Detect which cell encompasses the target text, then output its (x, y) center coordinate. 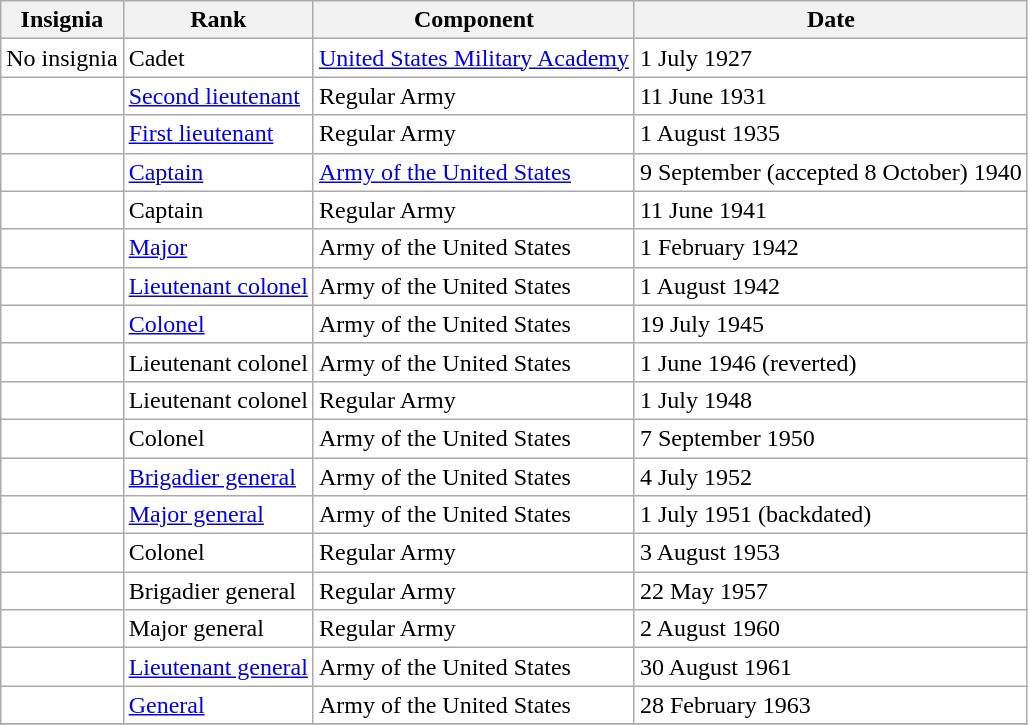
United States Military Academy (474, 58)
Component (474, 20)
Lieutenant general (218, 667)
1 July 1951 (backdated) (830, 515)
General (218, 705)
2 August 1960 (830, 629)
First lieutenant (218, 134)
Cadet (218, 58)
1 August 1935 (830, 134)
Insignia (62, 20)
4 July 1952 (830, 477)
No insignia (62, 58)
1 July 1927 (830, 58)
Date (830, 20)
Second lieutenant (218, 96)
1 June 1946 (reverted) (830, 362)
22 May 1957 (830, 591)
1 August 1942 (830, 286)
30 August 1961 (830, 667)
3 August 1953 (830, 553)
11 June 1931 (830, 96)
1 February 1942 (830, 248)
19 July 1945 (830, 324)
Rank (218, 20)
9 September (accepted 8 October) 1940 (830, 172)
7 September 1950 (830, 438)
11 June 1941 (830, 210)
Major (218, 248)
1 July 1948 (830, 400)
28 February 1963 (830, 705)
